Return [x, y] of the center of cell containing provided text 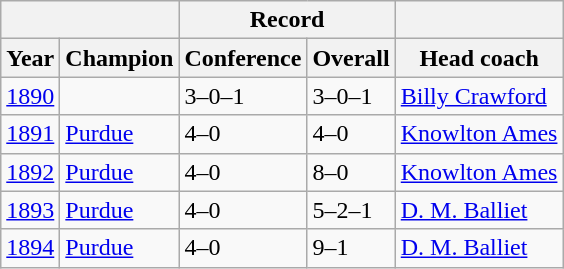
Champion [120, 58]
9–1 [351, 248]
1894 [30, 248]
Record [287, 20]
Billy Crawford [479, 96]
1890 [30, 96]
1891 [30, 134]
Year [30, 58]
1893 [30, 210]
5–2–1 [351, 210]
Conference [243, 58]
1892 [30, 172]
8–0 [351, 172]
Head coach [479, 58]
Overall [351, 58]
